For the text-containing cell, return its midpoint in (X, Y) coordinate format. 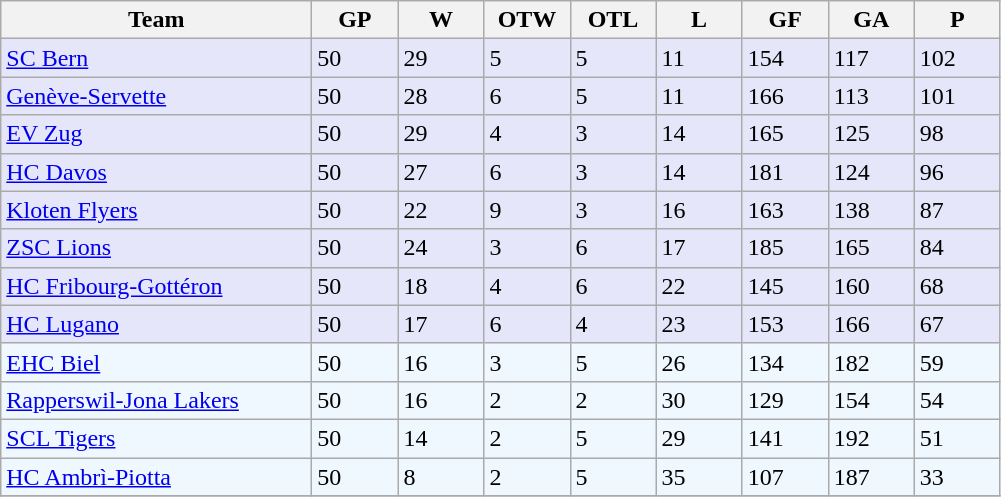
96 (957, 172)
67 (957, 324)
24 (441, 248)
SCL Tigers (156, 438)
185 (785, 248)
GA (871, 20)
W (441, 20)
84 (957, 248)
HC Ambrì-Piotta (156, 477)
OTW (527, 20)
Kloten Flyers (156, 210)
GF (785, 20)
102 (957, 58)
181 (785, 172)
125 (871, 134)
Team (156, 20)
141 (785, 438)
33 (957, 477)
28 (441, 96)
187 (871, 477)
101 (957, 96)
HC Fribourg-Gottéron (156, 286)
P (957, 20)
L (699, 20)
182 (871, 362)
SC Bern (156, 58)
134 (785, 362)
51 (957, 438)
26 (699, 362)
Genève-Servette (156, 96)
98 (957, 134)
145 (785, 286)
163 (785, 210)
9 (527, 210)
27 (441, 172)
124 (871, 172)
30 (699, 400)
EV Zug (156, 134)
54 (957, 400)
23 (699, 324)
HC Davos (156, 172)
EHC Biel (156, 362)
153 (785, 324)
HC Lugano (156, 324)
192 (871, 438)
18 (441, 286)
117 (871, 58)
129 (785, 400)
ZSC Lions (156, 248)
OTL (613, 20)
113 (871, 96)
59 (957, 362)
107 (785, 477)
35 (699, 477)
68 (957, 286)
138 (871, 210)
160 (871, 286)
8 (441, 477)
Rapperswil-Jona Lakers (156, 400)
GP (355, 20)
87 (957, 210)
